Pinpoint the cell where the given text exists, returning its [x, y] midpoint coordinate. 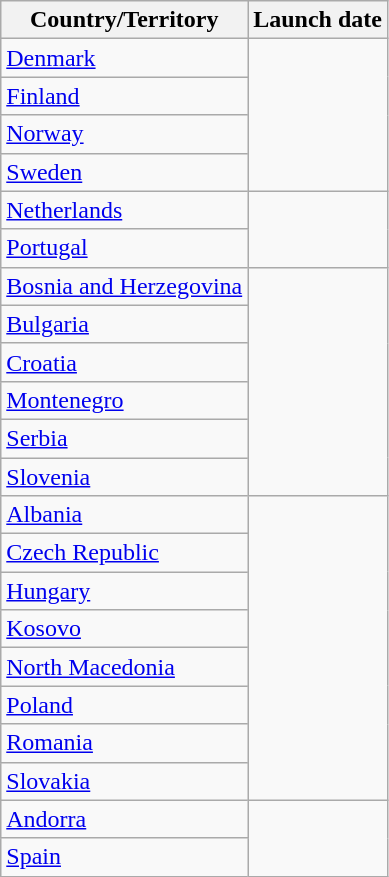
Finland [124, 96]
Croatia [124, 362]
Andorra [124, 819]
North Macedonia [124, 667]
Spain [124, 857]
Launch date [318, 20]
Portugal [124, 248]
Country/Territory [124, 20]
Montenegro [124, 400]
Poland [124, 705]
Albania [124, 515]
Serbia [124, 438]
Slovakia [124, 781]
Kosovo [124, 629]
Norway [124, 134]
Denmark [124, 58]
Romania [124, 743]
Netherlands [124, 210]
Czech Republic [124, 553]
Slovenia [124, 477]
Sweden [124, 172]
Bulgaria [124, 324]
Bosnia and Herzegovina [124, 286]
Hungary [124, 591]
